Identify which cell holds the provided text, then report its (x, y) central coordinate. 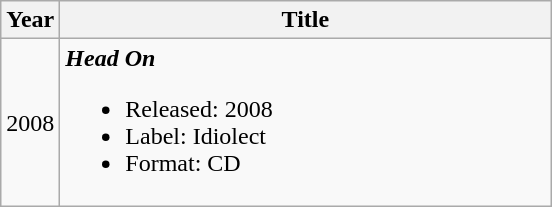
Head OnReleased: 2008Label: Idiolect Format: CD (306, 122)
2008 (30, 122)
Year (30, 20)
Title (306, 20)
